Return [X, Y] of the center of cell containing provided text 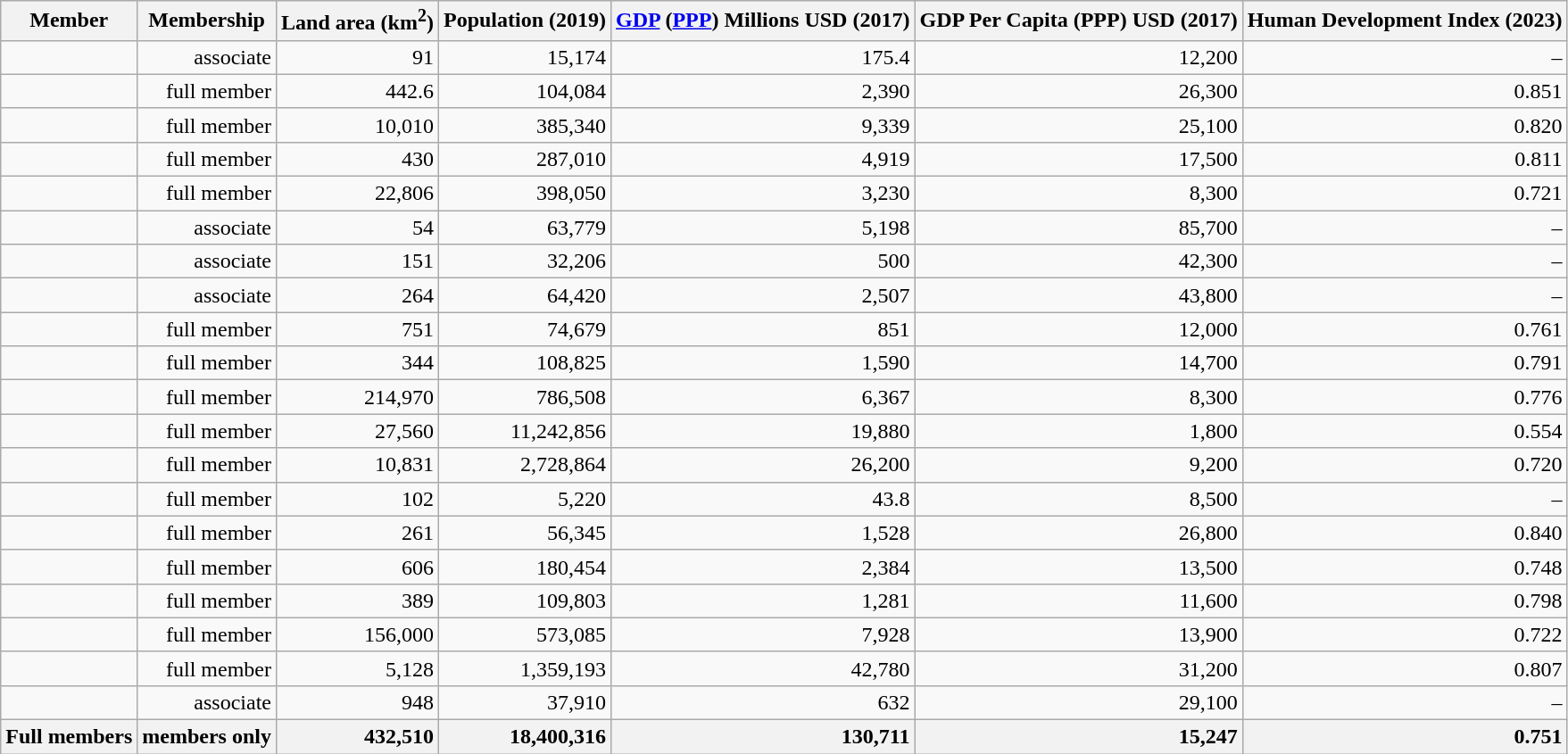
4,919 [763, 159]
606 [358, 567]
26,300 [1078, 91]
0.798 [1405, 601]
19,880 [763, 431]
0.791 [1405, 363]
15,247 [1078, 737]
32,206 [525, 261]
0.811 [1405, 159]
GDP Per Capita (PPP) USD (2017) [1078, 21]
27,560 [358, 431]
18,400,316 [525, 737]
1,590 [763, 363]
1,528 [763, 533]
786,508 [525, 397]
287,010 [525, 159]
1,281 [763, 601]
42,300 [1078, 261]
10,831 [358, 465]
751 [358, 329]
11,242,856 [525, 431]
14,700 [1078, 363]
54 [358, 228]
214,970 [358, 397]
members only [207, 737]
0.851 [1405, 91]
156,000 [358, 634]
5,220 [525, 499]
56,345 [525, 533]
344 [358, 363]
0.807 [1405, 668]
7,928 [763, 634]
0.776 [1405, 397]
Full members [70, 737]
43.8 [763, 499]
104,084 [525, 91]
573,085 [525, 634]
151 [358, 261]
8,500 [1078, 499]
Membership [207, 21]
3,230 [763, 194]
31,200 [1078, 668]
Population (2019) [525, 21]
261 [358, 533]
264 [358, 295]
175.4 [763, 57]
5,198 [763, 228]
102 [358, 499]
0.751 [1405, 737]
26,200 [763, 465]
10,010 [358, 125]
37,910 [525, 702]
GDP (PPP) Millions USD (2017) [763, 21]
2,390 [763, 91]
43,800 [1078, 295]
11,600 [1078, 601]
851 [763, 329]
6,367 [763, 397]
398,050 [525, 194]
0.761 [1405, 329]
91 [358, 57]
430 [358, 159]
500 [763, 261]
13,500 [1078, 567]
9,339 [763, 125]
64,420 [525, 295]
0.721 [1405, 194]
12,000 [1078, 329]
0.720 [1405, 465]
25,100 [1078, 125]
385,340 [525, 125]
42,780 [763, 668]
2,384 [763, 567]
74,679 [525, 329]
109,803 [525, 601]
948 [358, 702]
63,779 [525, 228]
0.748 [1405, 567]
130,711 [763, 737]
Member [70, 21]
15,174 [525, 57]
2,728,864 [525, 465]
1,800 [1078, 431]
0.554 [1405, 431]
85,700 [1078, 228]
1,359,193 [525, 668]
442.6 [358, 91]
0.820 [1405, 125]
432,510 [358, 737]
2,507 [763, 295]
389 [358, 601]
29,100 [1078, 702]
13,900 [1078, 634]
5,128 [358, 668]
22,806 [358, 194]
9,200 [1078, 465]
26,800 [1078, 533]
632 [763, 702]
0.840 [1405, 533]
180,454 [525, 567]
Human Development Index (2023) [1405, 21]
Land area (km2) [358, 21]
0.722 [1405, 634]
108,825 [525, 363]
12,200 [1078, 57]
17,500 [1078, 159]
